Pinpoint the cell where the given text exists, returning its (x, y) midpoint coordinate. 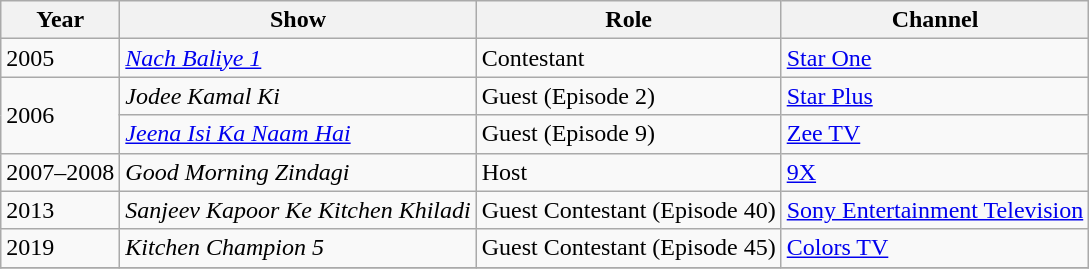
Star One (935, 58)
Guest (Episode 2) (628, 96)
Star Plus (935, 96)
Jodee Kamal Ki (298, 96)
2019 (60, 248)
9X (935, 172)
Guest Contestant (Episode 45) (628, 248)
Zee TV (935, 134)
Guest (Episode 9) (628, 134)
2013 (60, 210)
Colors TV (935, 248)
Host (628, 172)
Contestant (628, 58)
Jeena Isi Ka Naam Hai (298, 134)
Good Morning Zindagi (298, 172)
2006 (60, 115)
Role (628, 20)
Sony Entertainment Television (935, 210)
Year (60, 20)
Sanjeev Kapoor Ke Kitchen Khiladi (298, 210)
Nach Baliye 1 (298, 58)
Kitchen Champion 5 (298, 248)
Guest Contestant (Episode 40) (628, 210)
Show (298, 20)
2005 (60, 58)
Channel (935, 20)
2007–2008 (60, 172)
